From the cell containing the given text, extract its center point as [x, y] coordinate. 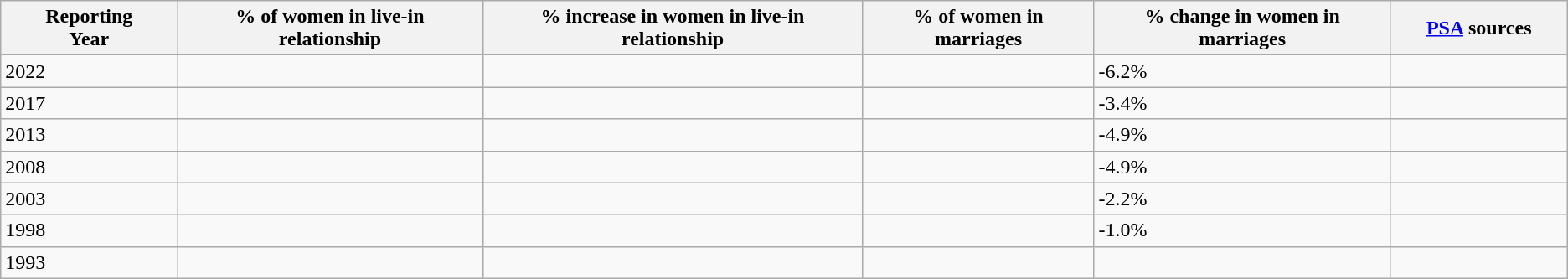
% increase in women in live-in relationship [673, 28]
% change in women in marriages [1242, 28]
% of women in live-in relationship [330, 28]
Reporting Year [89, 28]
2017 [89, 103]
-2.2% [1242, 199]
2013 [89, 135]
-3.4% [1242, 103]
2003 [89, 199]
PSA sources [1479, 28]
% of women in marriages [978, 28]
-6.2% [1242, 71]
1998 [89, 230]
-1.0% [1242, 230]
1993 [89, 262]
2008 [89, 167]
2022 [89, 71]
